Return [x, y] of the center of cell containing provided text 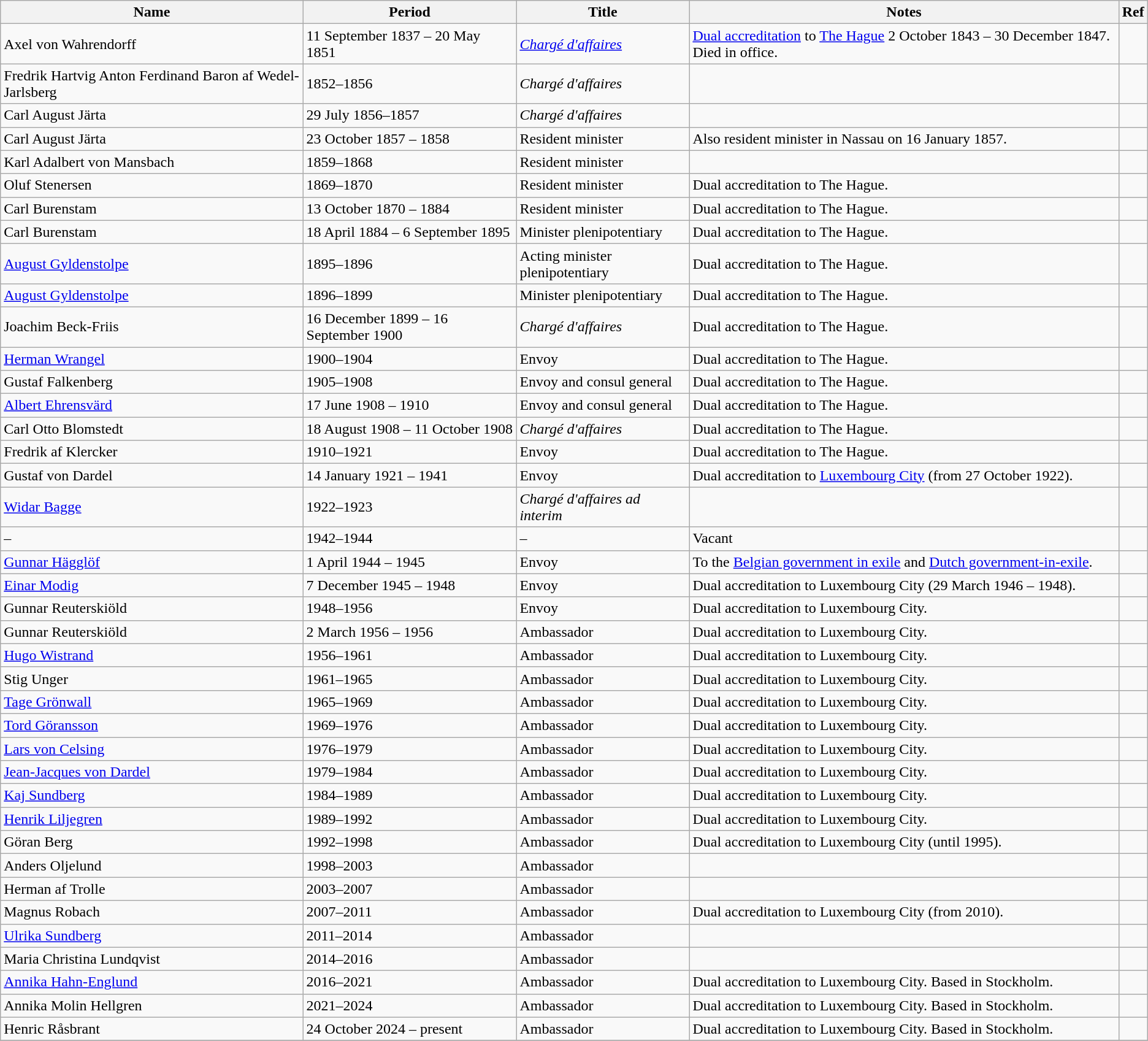
1922–1923 [410, 507]
Notes [904, 12]
Herman Wrangel [152, 359]
Gustaf von Dardel [152, 475]
11 September 1837 – 20 May 1851 [410, 44]
1 April 1944 – 1945 [410, 562]
Henrik Liljegren [152, 819]
Annika Molin Hellgren [152, 1005]
1976–1979 [410, 749]
Chargé d'affaires ad interim [603, 507]
2011–2014 [410, 935]
Einar Modig [152, 585]
Joachim Beck-Friis [152, 326]
Name [152, 12]
Period [410, 12]
Gunnar Hägglöf [152, 562]
Axel von Wahrendorff [152, 44]
Göran Berg [152, 842]
1869–1870 [410, 185]
1910–1921 [410, 452]
1984–1989 [410, 796]
Henric Råsbrant [152, 1029]
1961–1965 [410, 678]
18 April 1884 – 6 September 1895 [410, 232]
1852–1856 [410, 83]
1905–1908 [410, 382]
Stig Unger [152, 678]
2014–2016 [410, 959]
14 January 1921 – 1941 [410, 475]
1900–1904 [410, 359]
1942–1944 [410, 539]
Dual accreditation to Luxembourg City (29 March 1946 – 1948). [904, 585]
1979–1984 [410, 772]
Lars von Celsing [152, 749]
Ulrika Sundberg [152, 935]
Hugo Wistrand [152, 655]
Gustaf Falkenberg [152, 382]
Ref [1133, 12]
Jean-Jacques von Dardel [152, 772]
Anders Oljelund [152, 866]
Dual accreditation to Luxembourg City (from 2010). [904, 912]
Dual accreditation to Luxembourg City (from 27 October 1922). [904, 475]
Annika Hahn-Englund [152, 982]
Fredrik Hartvig Anton Ferdinand Baron af Wedel-Jarlsberg [152, 83]
Fredrik af Klercker [152, 452]
Vacant [904, 539]
Also resident minister in Nassau on 16 January 1857. [904, 139]
16 December 1899 – 16 September 1900 [410, 326]
29 July 1856–1857 [410, 115]
23 October 1857 – 1858 [410, 139]
24 October 2024 – present [410, 1029]
2 March 1956 – 1956 [410, 632]
2016–2021 [410, 982]
To the Belgian government in exile and Dutch government-in-exile. [904, 562]
1992–1998 [410, 842]
Oluf Stenersen [152, 185]
1895–1896 [410, 264]
1956–1961 [410, 655]
Carl Otto Blomstedt [152, 429]
2021–2024 [410, 1005]
1948–1956 [410, 609]
Magnus Robach [152, 912]
1998–2003 [410, 866]
7 December 1945 – 1948 [410, 585]
Herman af Trolle [152, 889]
1896–1899 [410, 295]
Widar Bagge [152, 507]
Title [603, 12]
Dual accreditation to Luxembourg City (until 1995). [904, 842]
18 August 1908 – 11 October 1908 [410, 429]
2003–2007 [410, 889]
Tage Grönwall [152, 702]
Kaj Sundberg [152, 796]
1965–1969 [410, 702]
2007–2011 [410, 912]
13 October 1870 – 1884 [410, 209]
Acting minister plenipotentiary [603, 264]
Albert Ehrensvärd [152, 405]
Karl Adalbert von Mansbach [152, 162]
1859–1868 [410, 162]
Tord Göransson [152, 725]
17 June 1908 – 1910 [410, 405]
Maria Christina Lundqvist [152, 959]
1989–1992 [410, 819]
1969–1976 [410, 725]
Dual accreditation to The Hague 2 October 1843 – 30 December 1847. Died in office. [904, 44]
